For the text-containing cell, return its midpoint in [x, y] coordinate format. 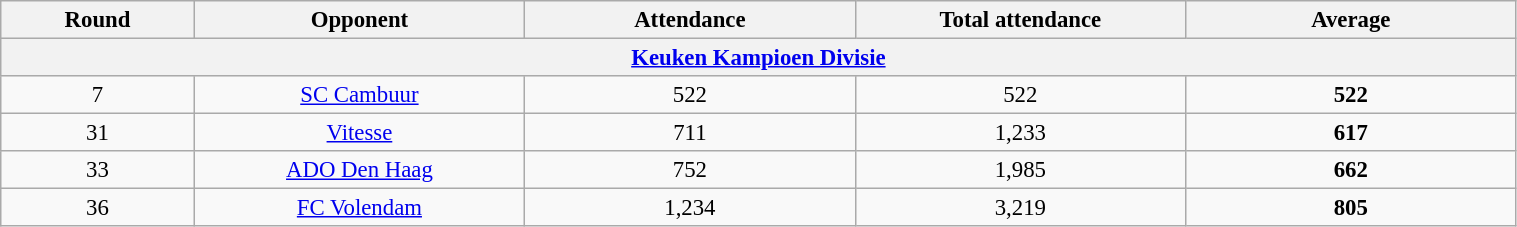
711 [690, 133]
1,233 [1020, 133]
Attendance [690, 20]
FC Volendam [359, 208]
31 [98, 133]
33 [98, 170]
Keuken Kampioen Divisie [758, 58]
Total attendance [1020, 20]
ADO Den Haag [359, 170]
617 [1351, 133]
SC Cambuur [359, 95]
36 [98, 208]
752 [690, 170]
Average [1351, 20]
805 [1351, 208]
3,219 [1020, 208]
7 [98, 95]
662 [1351, 170]
1,985 [1020, 170]
Vitesse [359, 133]
Round [98, 20]
Opponent [359, 20]
1,234 [690, 208]
